Identify which cell holds the provided text, then report its [X, Y] central coordinate. 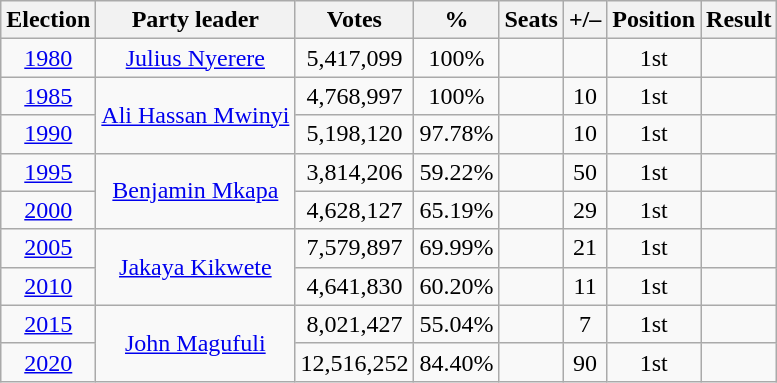
59.22% [456, 172]
69.99% [456, 248]
3,814,206 [354, 172]
Julius Nyerere [196, 58]
84.40% [456, 362]
90 [584, 362]
5,417,099 [354, 58]
Ali Hassan Mwinyi [196, 115]
4,628,127 [354, 210]
7 [584, 324]
12,516,252 [354, 362]
2005 [48, 248]
+/– [584, 20]
Position [654, 20]
7,579,897 [354, 248]
Party leader [196, 20]
55.04% [456, 324]
Result [739, 20]
65.19% [456, 210]
John Magufuli [196, 343]
29 [584, 210]
21 [584, 248]
1990 [48, 134]
8,021,427 [354, 324]
Votes [354, 20]
97.78% [456, 134]
5,198,120 [354, 134]
Jakaya Kikwete [196, 267]
60.20% [456, 286]
Seats [531, 20]
1985 [48, 96]
1980 [48, 58]
4,768,997 [354, 96]
2010 [48, 286]
50 [584, 172]
% [456, 20]
2000 [48, 210]
4,641,830 [354, 286]
Election [48, 20]
2015 [48, 324]
2020 [48, 362]
1995 [48, 172]
Benjamin Mkapa [196, 191]
11 [584, 286]
